Find where the given text appears and provide that cell's center as [x, y] coordinate. 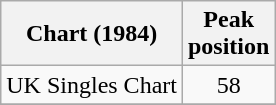
UK Singles Chart [92, 85]
Peakposition [228, 34]
58 [228, 85]
Chart (1984) [92, 34]
